Output the (X, Y) coordinate of the center of the cell containing the given text.  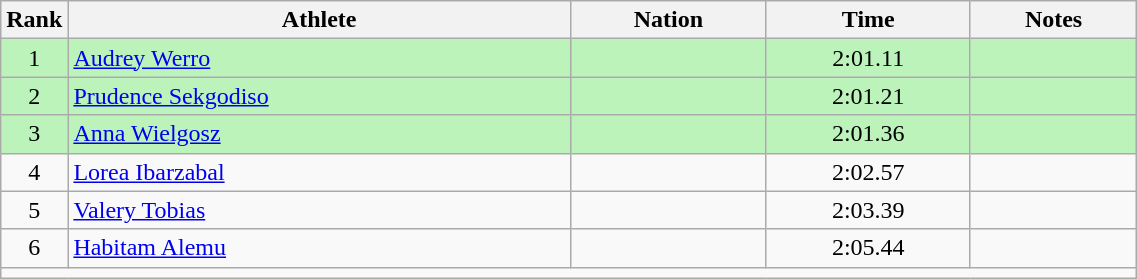
2:01.36 (868, 134)
Audrey Werro (320, 58)
Time (868, 20)
Lorea Ibarzabal (320, 172)
2:01.21 (868, 96)
2:02.57 (868, 172)
4 (34, 172)
3 (34, 134)
2:03.39 (868, 210)
Valery Tobias (320, 210)
1 (34, 58)
Nation (668, 20)
Athlete (320, 20)
6 (34, 248)
2 (34, 96)
Anna Wielgosz (320, 134)
Prudence Sekgodiso (320, 96)
Notes (1054, 20)
Habitam Alemu (320, 248)
Rank (34, 20)
5 (34, 210)
2:01.11 (868, 58)
2:05.44 (868, 248)
